Provide the (x, y) coordinate of the cell's center where the given text is located.  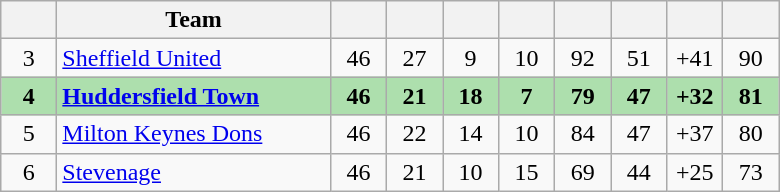
73 (751, 172)
3 (29, 58)
Stevenage (194, 172)
84 (583, 134)
69 (583, 172)
+25 (695, 172)
Milton Keynes Dons (194, 134)
90 (751, 58)
27 (414, 58)
9 (470, 58)
+41 (695, 58)
Sheffield United (194, 58)
15 (527, 172)
81 (751, 96)
79 (583, 96)
5 (29, 134)
92 (583, 58)
51 (639, 58)
+37 (695, 134)
14 (470, 134)
6 (29, 172)
+32 (695, 96)
80 (751, 134)
Huddersfield Town (194, 96)
22 (414, 134)
44 (639, 172)
Team (194, 20)
4 (29, 96)
7 (527, 96)
18 (470, 96)
